Return [x, y] of the center of cell containing provided text 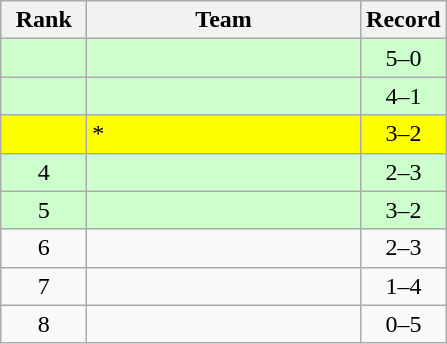
Record [403, 20]
5 [44, 210]
Rank [44, 20]
0–5 [403, 324]
1–4 [403, 286]
6 [44, 248]
* [224, 134]
5–0 [403, 58]
4–1 [403, 96]
8 [44, 324]
4 [44, 172]
7 [44, 286]
Team [224, 20]
